Scan for the cell matching the given text and deliver its (x, y) coordinate at center. 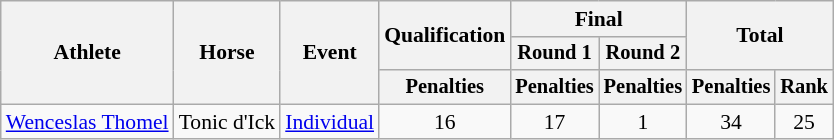
Round 1 (554, 54)
34 (731, 122)
Event (330, 52)
1 (643, 122)
Individual (330, 122)
Rank (804, 87)
Round 2 (643, 54)
Wenceslas Thomel (88, 122)
Total (760, 36)
Tonic d'Ick (228, 122)
Final (598, 19)
25 (804, 122)
16 (444, 122)
Qualification (444, 36)
Athlete (88, 52)
17 (554, 122)
Horse (228, 52)
